Return (X, Y) of the center of cell containing provided text 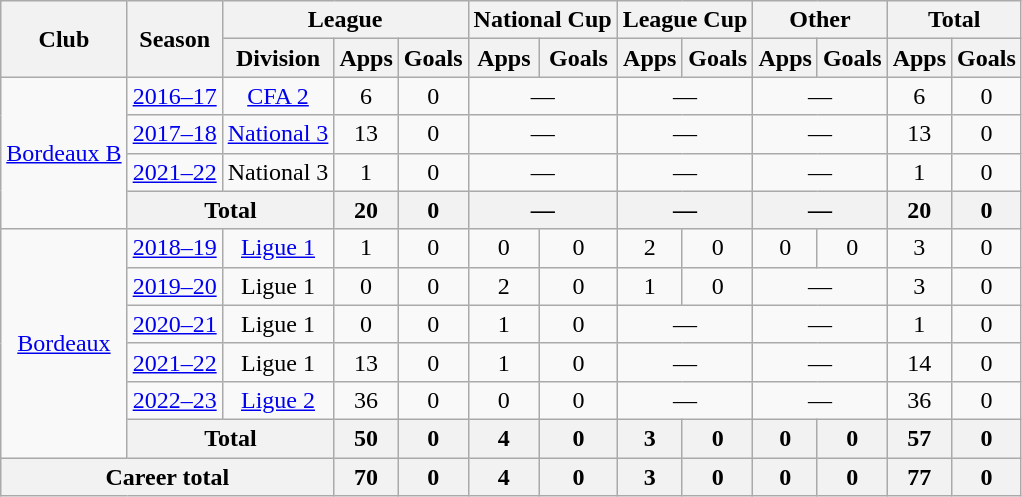
Ligue 2 (278, 400)
Career total (168, 477)
National Cup (542, 20)
League Cup (685, 20)
Bordeaux B (64, 153)
2019–20 (174, 286)
Bordeaux (64, 343)
57 (919, 438)
League (345, 20)
2022–23 (174, 400)
77 (919, 477)
CFA 2 (278, 96)
70 (366, 477)
2017–18 (174, 134)
Season (174, 39)
50 (366, 438)
2016–17 (174, 96)
Division (278, 58)
Club (64, 39)
2020–21 (174, 324)
Other (820, 20)
2018–19 (174, 248)
14 (919, 362)
